For the text-containing cell, return its midpoint in [X, Y] coordinate format. 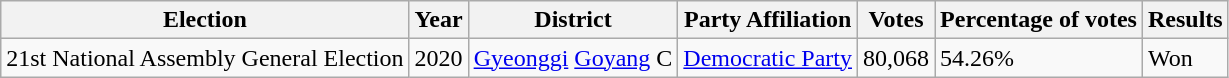
Percentage of votes [1039, 20]
District [573, 20]
Gyeonggi Goyang C [573, 58]
Party Affiliation [768, 20]
Results [1185, 20]
Won [1185, 58]
54.26% [1039, 58]
Election [205, 20]
Votes [896, 20]
Democratic Party [768, 58]
21st National Assembly General Election [205, 58]
2020 [438, 58]
80,068 [896, 58]
Year [438, 20]
